Determine the (x, y) coordinate at the center of the cell enclosing the given text.  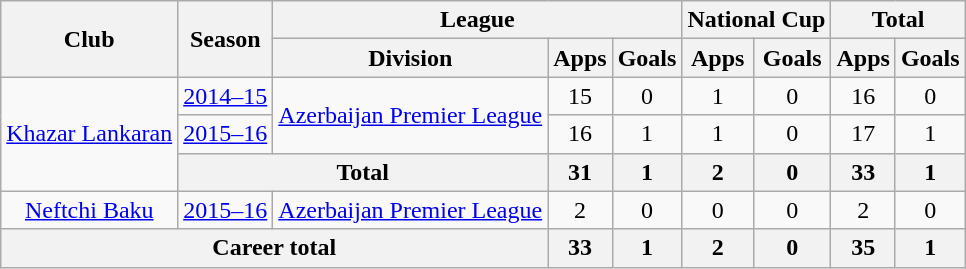
Neftchi Baku (90, 210)
Season (226, 39)
Career total (274, 248)
National Cup (756, 20)
17 (863, 134)
35 (863, 248)
2014–15 (226, 96)
Club (90, 39)
Khazar Lankaran (90, 134)
Division (410, 58)
31 (580, 172)
League (478, 20)
15 (580, 96)
